Scan for the cell matching the given text and deliver its [X, Y] coordinate at center. 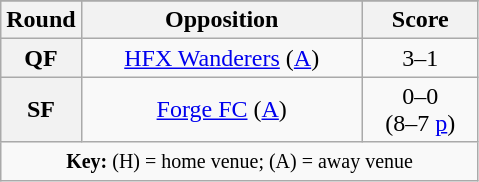
3–1 [420, 58]
Key: (H) = home venue; (A) = away venue [240, 161]
0–0(8–7 p) [420, 110]
SF [41, 110]
Round [41, 20]
Score [420, 20]
Opposition [222, 20]
HFX Wanderers (A) [222, 58]
Forge FC (A) [222, 110]
QF [41, 58]
